Provide the [x, y] coordinate of the cell's center where the given text is located.  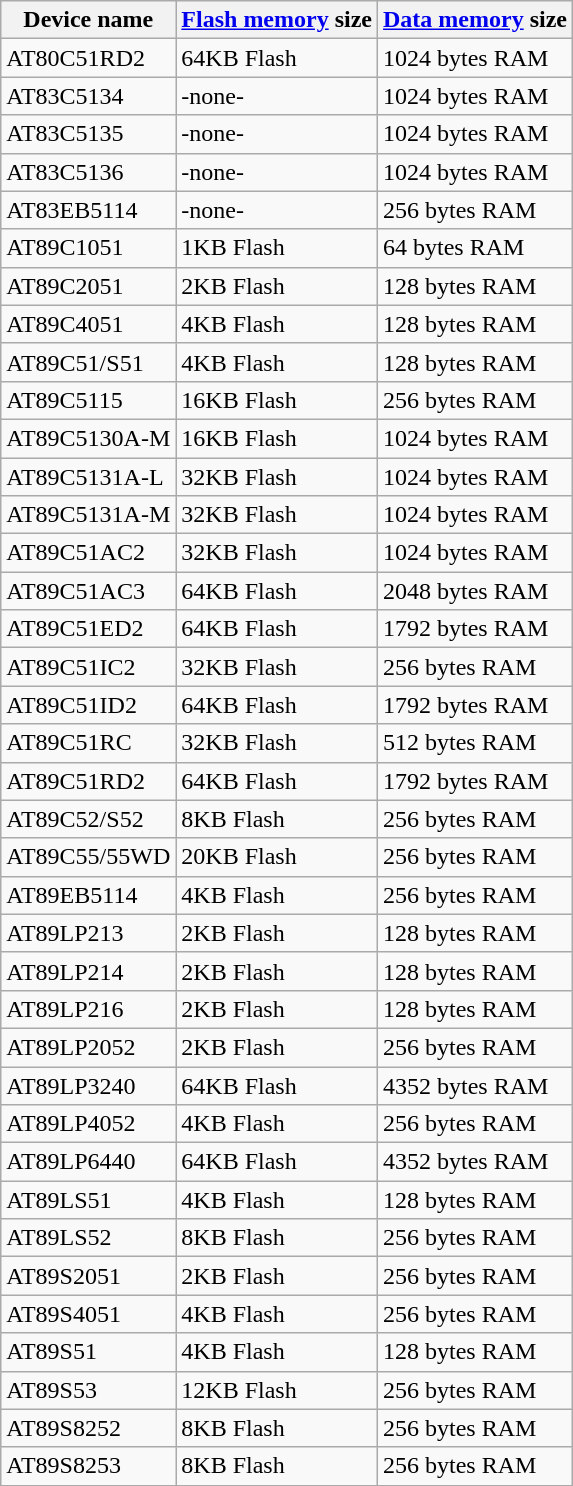
AT89C2051 [88, 286]
AT89S8252 [88, 1428]
AT83EB5114 [88, 210]
AT89C5131A-L [88, 477]
AT89C51RC [88, 743]
20KB Flash [277, 857]
AT89C5130A-M [88, 438]
AT89C51AC3 [88, 591]
512 bytes RAM [476, 743]
AT89C51/S51 [88, 362]
AT89S8253 [88, 1466]
AT83C5136 [88, 172]
AT89LP4052 [88, 1124]
AT83C5135 [88, 134]
AT89C51IC2 [88, 667]
1KB Flash [277, 248]
AT89C51ED2 [88, 629]
12KB Flash [277, 1390]
AT89LS52 [88, 1238]
AT89C4051 [88, 324]
64 bytes RAM [476, 248]
AT89LP6440 [88, 1162]
AT89LP213 [88, 933]
AT89S51 [88, 1352]
AT89C51ID2 [88, 705]
AT89LS51 [88, 1200]
AT89C5115 [88, 400]
AT89S53 [88, 1390]
Device name [88, 20]
Flash memory size [277, 20]
AT89C52/S52 [88, 819]
AT89LP3240 [88, 1085]
AT89LP216 [88, 1009]
AT80C51RD2 [88, 58]
AT89C51AC2 [88, 553]
AT89EB5114 [88, 895]
AT89LP214 [88, 971]
AT89C5131A-M [88, 515]
AT89C1051 [88, 248]
AT89C51RD2 [88, 781]
AT89S2051 [88, 1276]
AT89C55/55WD [88, 857]
2048 bytes RAM [476, 591]
Data memory size [476, 20]
AT89S4051 [88, 1314]
AT83C5134 [88, 96]
AT89LP2052 [88, 1047]
